From the cell containing the given text, extract its center point as (X, Y) coordinate. 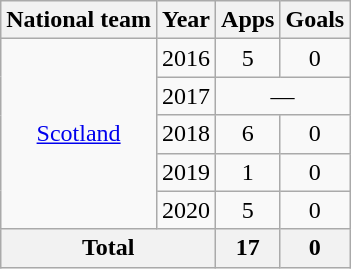
Year (186, 20)
Total (108, 248)
2017 (186, 96)
17 (248, 248)
— (283, 96)
Goals (315, 20)
1 (248, 172)
2016 (186, 58)
2019 (186, 172)
National team (79, 20)
2020 (186, 210)
Scotland (79, 134)
2018 (186, 134)
Apps (248, 20)
6 (248, 134)
